Extract the [x, y] coordinate from the center of the cell holding the provided text.  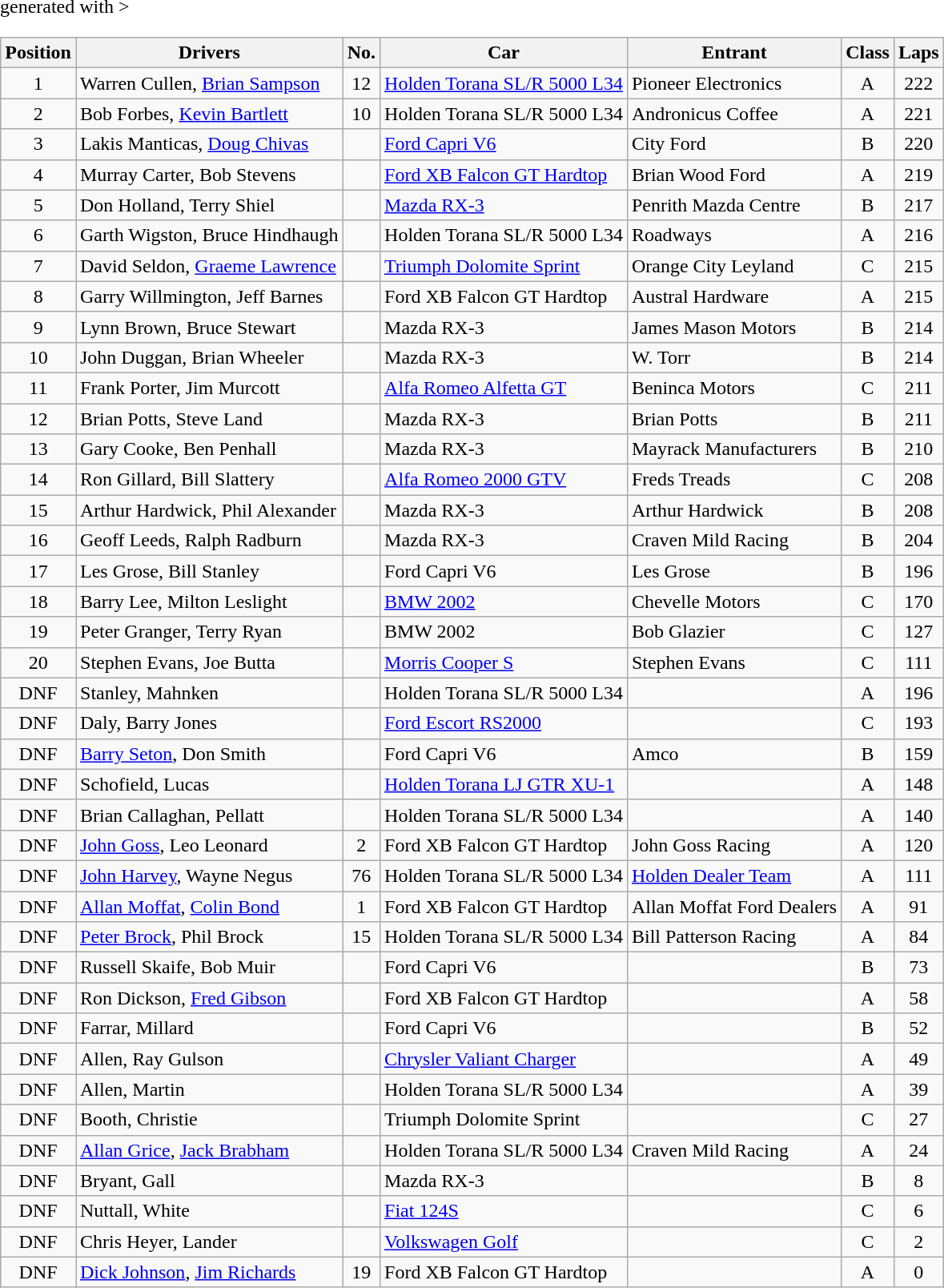
11 [38, 388]
Mayrack Manufacturers [733, 449]
Peter Granger, Terry Ryan [209, 632]
Allan Moffat Ford Dealers [733, 906]
219 [918, 175]
210 [918, 449]
John Goss Racing [733, 845]
Warren Cullen, Brian Sampson [209, 83]
0 [918, 1272]
Russell Skaife, Bob Muir [209, 968]
5 [38, 205]
Barry Lee, Milton Leslight [209, 602]
Penrith Mazda Centre [733, 205]
Lynn Brown, Bruce Stewart [209, 327]
216 [918, 235]
Chrysler Valiant Charger [504, 1059]
Laps [918, 53]
Holden Dealer Team [733, 875]
Garth Wigston, Bruce Hindhaugh [209, 235]
Les Grose, Bill Stanley [209, 571]
91 [918, 906]
Car [504, 53]
John Harvey, Wayne Negus [209, 875]
Volkswagen Golf [504, 1242]
Arthur Hardwick [733, 510]
Drivers [209, 53]
220 [918, 144]
73 [918, 968]
Holden Torana LJ GTR XU-1 [504, 784]
Chevelle Motors [733, 602]
Fiat 124S [504, 1211]
Allen, Ray Gulson [209, 1059]
Stephen Evans [733, 662]
221 [918, 114]
Stanley, Mahnken [209, 693]
52 [918, 1028]
204 [918, 541]
Pioneer Electronics [733, 83]
Bill Patterson Racing [733, 937]
John Goss, Leo Leonard [209, 845]
Arthur Hardwick, Phil Alexander [209, 510]
James Mason Motors [733, 327]
193 [918, 723]
Nuttall, White [209, 1211]
Morris Cooper S [504, 662]
148 [918, 784]
Schofield, Lucas [209, 784]
Don Holland, Terry Shiel [209, 205]
Bryant, Gall [209, 1181]
16 [38, 541]
Bob Glazier [733, 632]
Freds Treads [733, 480]
9 [38, 327]
13 [38, 449]
39 [918, 1089]
Class [868, 53]
222 [918, 83]
Brian Potts [733, 419]
4 [38, 175]
City Ford [733, 144]
Ron Dickson, Fred Gibson [209, 998]
3 [38, 144]
Frank Porter, Jim Murcott [209, 388]
Allan Moffat, Colin Bond [209, 906]
W. Torr [733, 357]
27 [918, 1120]
Beninca Motors [733, 388]
Brian Potts, Steve Land [209, 419]
Garry Willmington, Jeff Barnes [209, 296]
Brian Callaghan, Pellatt [209, 815]
Brian Wood Ford [733, 175]
Dick Johnson, Jim Richards [209, 1272]
Murray Carter, Bob Stevens [209, 175]
Bob Forbes, Kevin Bartlett [209, 114]
Geoff Leeds, Ralph Radburn [209, 541]
17 [38, 571]
Ron Gillard, Bill Slattery [209, 480]
76 [361, 875]
159 [918, 754]
Lakis Manticas, Doug Chivas [209, 144]
Farrar, Millard [209, 1028]
140 [918, 815]
7 [38, 266]
Alfa Romeo 2000 GTV [504, 480]
Chris Heyer, Lander [209, 1242]
170 [918, 602]
127 [918, 632]
No. [361, 53]
Roadways [733, 235]
Stephen Evans, Joe Butta [209, 662]
Amco [733, 754]
John Duggan, Brian Wheeler [209, 357]
Gary Cooke, Ben Penhall [209, 449]
20 [38, 662]
Allan Grice, Jack Brabham [209, 1150]
Barry Seton, Don Smith [209, 754]
David Seldon, Graeme Lawrence [209, 266]
Daly, Barry Jones [209, 723]
217 [918, 205]
24 [918, 1150]
Andronicus Coffee [733, 114]
Entrant [733, 53]
49 [918, 1059]
120 [918, 845]
Booth, Christie [209, 1120]
Orange City Leyland [733, 266]
Peter Brock, Phil Brock [209, 937]
18 [38, 602]
Alfa Romeo Alfetta GT [504, 388]
Position [38, 53]
Ford Escort RS2000 [504, 723]
Austral Hardware [733, 296]
Les Grose [733, 571]
84 [918, 937]
58 [918, 998]
Allen, Martin [209, 1089]
14 [38, 480]
